For the text-containing cell, return its midpoint in (x, y) coordinate format. 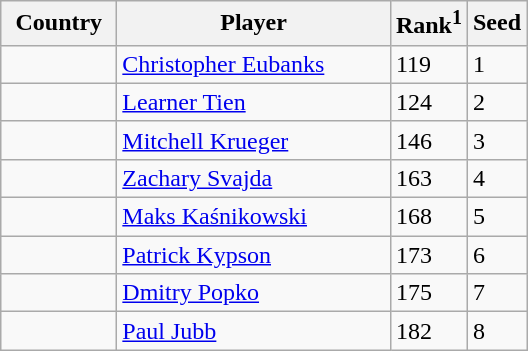
6 (496, 255)
Patrick Kypson (254, 255)
2 (496, 102)
175 (428, 293)
1 (496, 64)
Learner Tien (254, 102)
7 (496, 293)
182 (428, 331)
163 (428, 178)
Zachary Svajda (254, 178)
Mitchell Krueger (254, 140)
Rank1 (428, 24)
3 (496, 140)
4 (496, 178)
168 (428, 217)
Maks Kaśnikowski (254, 217)
Country (59, 24)
Paul Jubb (254, 331)
Christopher Eubanks (254, 64)
Player (254, 24)
119 (428, 64)
124 (428, 102)
Dmitry Popko (254, 293)
Seed (496, 24)
5 (496, 217)
173 (428, 255)
8 (496, 331)
146 (428, 140)
